Return the (X, Y) coordinate for the center point of the cell that contains the specified text.  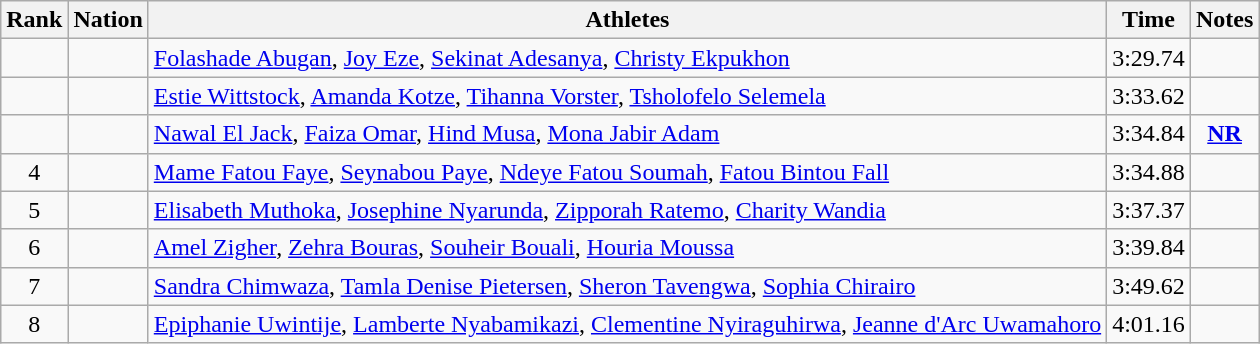
Athletes (627, 20)
3:37.37 (1149, 210)
Amel Zigher, Zehra Bouras, Souheir Bouali, Houria Moussa (627, 248)
Time (1149, 20)
Estie Wittstock, Amanda Kotze, Tihanna Vorster, Tsholofelo Selemela (627, 96)
7 (34, 286)
3:33.62 (1149, 96)
4 (34, 172)
5 (34, 210)
Folashade Abugan, Joy Eze, Sekinat Adesanya, Christy Ekpukhon (627, 58)
6 (34, 248)
NR (1224, 134)
Nation (108, 20)
Rank (34, 20)
3:34.84 (1149, 134)
8 (34, 324)
4:01.16 (1149, 324)
Epiphanie Uwintije, Lamberte Nyabamikazi, Clementine Nyiraguhirwa, Jeanne d'Arc Uwamahoro (627, 324)
Elisabeth Muthoka, Josephine Nyarunda, Zipporah Ratemo, Charity Wandia (627, 210)
3:39.84 (1149, 248)
Nawal El Jack, Faiza Omar, Hind Musa, Mona Jabir Adam (627, 134)
Mame Fatou Faye, Seynabou Paye, Ndeye Fatou Soumah, Fatou Bintou Fall (627, 172)
Sandra Chimwaza, Tamla Denise Pietersen, Sheron Tavengwa, Sophia Chirairo (627, 286)
Notes (1224, 20)
3:34.88 (1149, 172)
3:49.62 (1149, 286)
3:29.74 (1149, 58)
